Pinpoint the cell where the given text exists, returning its [X, Y] midpoint coordinate. 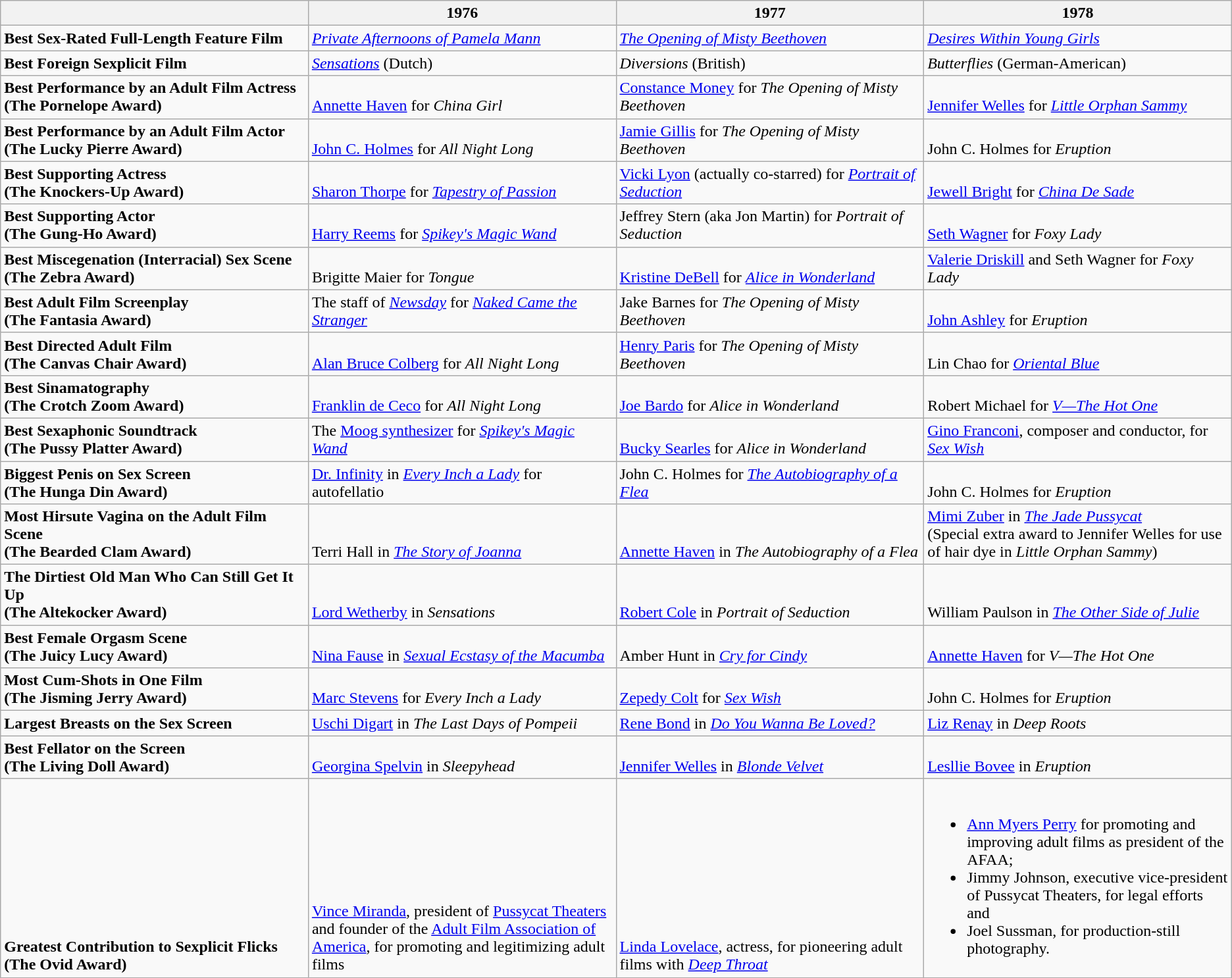
Seth Wagner for Foxy Lady [1078, 225]
Brigitte Maier for Tongue [462, 269]
Vicki Lyon (actually co-starred) for Portrait of Seduction [770, 183]
Diversions (British) [770, 63]
Georgina Spelvin in Sleepyhead [462, 757]
Private Afternoons of Pamela Mann [462, 38]
Largest Breasts on the Sex Screen [155, 723]
Jamie Gillis for The Opening of Misty Beethoven [770, 140]
Best Foreign Sexplicit Film [155, 63]
Gino Franconi, composer and conductor, for Sex Wish [1078, 440]
Uschi Digart in The Last Days of Pompeii [462, 723]
Annette Haven in The Autobiography of a Flea [770, 534]
1978 [1078, 13]
Marc Stevens for Every Inch a Lady [462, 690]
Amber Hunt in Cry for Cindy [770, 646]
The Dirtiest Old Man Who Can Still Get It Up(The Altekocker Award) [155, 595]
The Opening of Misty Beethoven [770, 38]
Valerie Driskill and Seth Wagner for Foxy Lady [1078, 269]
Jake Barnes for The Opening of Misty Beethoven [770, 311]
Kristine DeBell for Alice in Wonderland [770, 269]
Constance Money for The Opening of Misty Beethoven [770, 97]
Lesllie Bovee in Eruption [1078, 757]
Most Cum-Shots in One Film(The Jisming Jerry Award) [155, 690]
Jeffrey Stern (aka Jon Martin) for Portrait of Seduction [770, 225]
Alan Bruce Colberg for All Night Long [462, 354]
Linda Lovelace, actress, for pioneering adult films with Deep Throat [770, 878]
The staff of Newsday for Naked Came the Stranger [462, 311]
John Ashley for Eruption [1078, 311]
Best Supporting Actor(The Gung-Ho Award) [155, 225]
Annette Haven for China Girl [462, 97]
Biggest Penis on Sex Screen(The Hunga Din Award) [155, 482]
Bucky Searles for Alice in Wonderland [770, 440]
Desires Within Young Girls [1078, 38]
Joe Bardo for Alice in Wonderland [770, 396]
Jennifer Welles for Little Orphan Sammy [1078, 97]
Best Performance by an Adult Film Actor(The Lucky Pierre Award) [155, 140]
Rene Bond in Do You Wanna Be Loved? [770, 723]
Nina Fause in Sexual Ecstasy of the Macumba [462, 646]
Harry Reems for Spikey's Magic Wand [462, 225]
Best Adult Film Screenplay(The Fantasia Award) [155, 311]
John C. Holmes for All Night Long [462, 140]
Sharon Thorpe for Tapestry of Passion [462, 183]
Franklin de Ceco for All Night Long [462, 396]
Best Performance by an Adult Film Actress(The Pornelope Award) [155, 97]
Best Supporting Actress(The Knockers-Up Award) [155, 183]
Jennifer Welles in Blonde Velvet [770, 757]
Best Directed Adult Film(The Canvas Chair Award) [155, 354]
Best Sexaphonic Soundtrack(The Pussy Platter Award) [155, 440]
Liz Renay in Deep Roots [1078, 723]
Mimi Zuber in The Jade Pussycat(Special extra award to Jennifer Welles for use of hair dye in Little Orphan Sammy) [1078, 534]
Annette Haven for V—The Hot One [1078, 646]
1977 [770, 13]
Best Sinamatography(The Crotch Zoom Award) [155, 396]
Dr. Infinity in Every Inch a Lady for autofellatio [462, 482]
Terri Hall in The Story of Joanna [462, 534]
Zepedy Colt for Sex Wish [770, 690]
Sensations (Dutch) [462, 63]
Best Miscegenation (Interracial) Sex Scene(The Zebra Award) [155, 269]
William Paulson in The Other Side of Julie [1078, 595]
Jewell Bright for China De Sade [1078, 183]
Greatest Contribution to Sexplicit Flicks(The Ovid Award) [155, 878]
Butterflies (German-American) [1078, 63]
Lord Wetherby in Sensations [462, 595]
Best Sex-Rated Full-Length Feature Film [155, 38]
Best Female Orgasm Scene(The Juicy Lucy Award) [155, 646]
Henry Paris for The Opening of Misty Beethoven [770, 354]
Robert Cole in Portrait of Seduction [770, 595]
John C. Holmes for The Autobiography of a Flea [770, 482]
Best Fellator on the Screen(The Living Doll Award) [155, 757]
1976 [462, 13]
Vince Miranda, president of Pussycat Theaters and founder of the Adult Film Association of America, for promoting and legitimizing adult films [462, 878]
Robert Michael for V—The Hot One [1078, 396]
The Moog synthesizer for Spikey's Magic Wand [462, 440]
Most Hirsute Vagina on the Adult Film Scene(The Bearded Clam Award) [155, 534]
Lin Chao for Oriental Blue [1078, 354]
